From the cell containing the given text, extract its center point as (X, Y) coordinate. 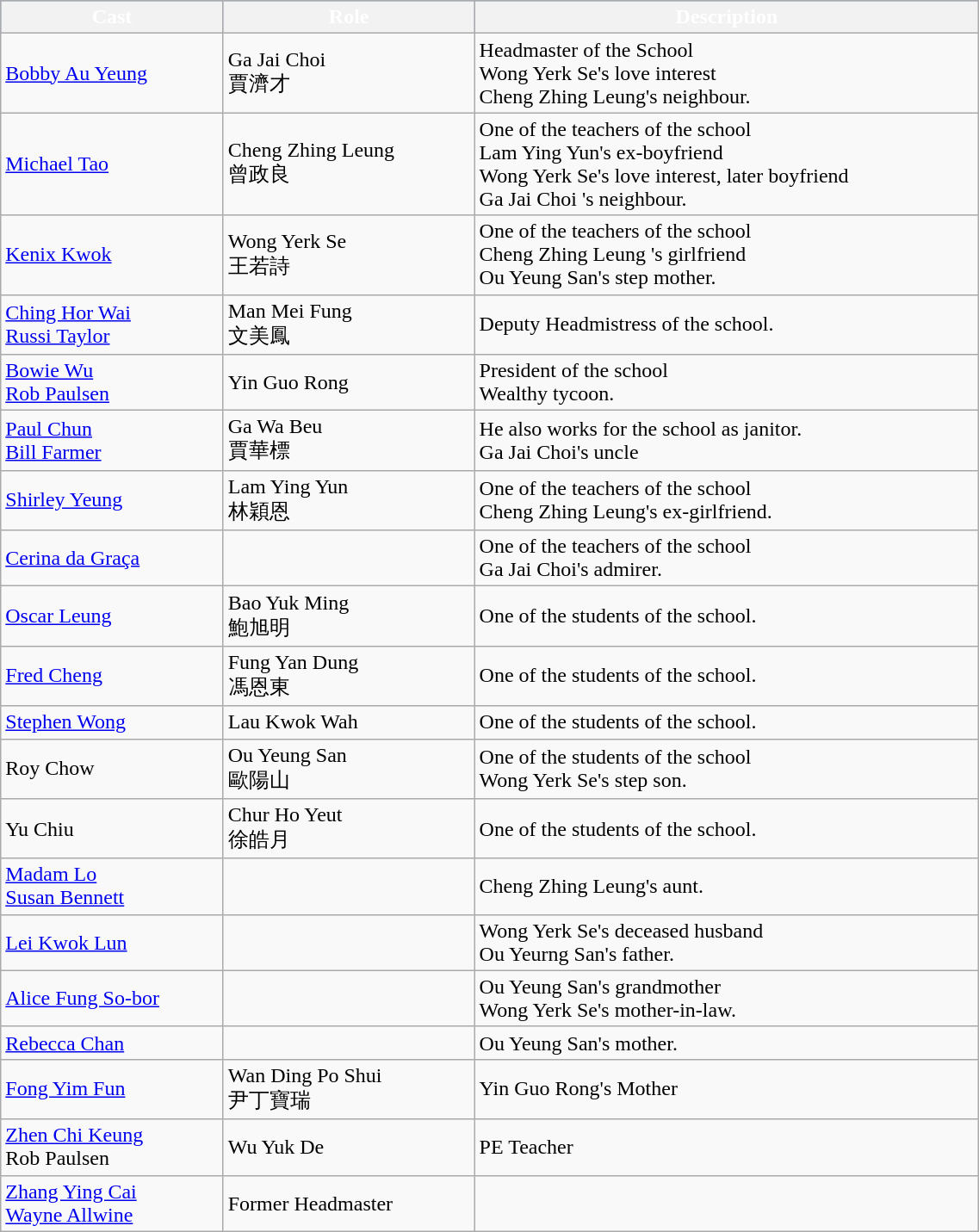
Ou Yeung San's grandmotherWong Yerk Se's mother-in-law. (727, 999)
One of the teachers of the schoolLam Ying Yun's ex-boyfriendWong Yerk Se's love interest, later boyfriendGa Jai Choi 's neighbour. (727, 164)
Zhen Chi KeungRob Paulsen (112, 1147)
Bowie WuRob Paulsen (112, 382)
Ou Yeung San 歐陽山 (349, 769)
Ga Wa Beu 賈華標 (349, 441)
Lei Kwok Lun (112, 942)
Role (349, 17)
Ching Hor WaiRussi Taylor (112, 325)
Wong Yerk Se's deceased husbandOu Yeurng San's father. (727, 942)
Ga Jai Choi 賈濟才 (349, 73)
He also works for the school as janitor. Ga Jai Choi's uncle (727, 441)
Bao Yuk Ming 鮑旭明 (349, 616)
Wu Yuk De (349, 1147)
One of the teachers of the schoolGa Jai Choi's admirer. (727, 558)
President of the schoolWealthy tycoon. (727, 382)
Description (727, 17)
Yu Chiu (112, 829)
Cerina da Graça (112, 558)
Rebecca Chan (112, 1043)
Stephen Wong (112, 722)
Madam LoSusan Bennett (112, 887)
Wan Ding Po Shui 尹丁寶瑞 (349, 1089)
Fung Yan Dung 馮恩東 (349, 676)
Chur Ho Yeut 徐皓月 (349, 829)
Cheng Zhing Leung 曾政良 (349, 164)
Paul ChunBill Farmer (112, 441)
Oscar Leung (112, 616)
One of the students of the schoolWong Yerk Se's step son. (727, 769)
Bobby Au Yeung (112, 73)
Lau Kwok Wah (349, 722)
PE Teacher (727, 1147)
Former Headmaster (349, 1204)
Wong Yerk Se 王若詩 (349, 255)
Lam Ying Yun 林穎恩 (349, 500)
Zhang Ying CaiWayne Allwine (112, 1204)
Yin Guo Rong (349, 382)
One of the teachers of the schoolCheng Zhing Leung 's girlfriendOu Yeung San's step mother. (727, 255)
Cheng Zhing Leung's aunt. (727, 887)
Yin Guo Rong's Mother (727, 1089)
Roy Chow (112, 769)
Ou Yeung San's mother. (727, 1043)
Fong Yim Fun (112, 1089)
Shirley Yeung (112, 500)
Fred Cheng (112, 676)
Cast (112, 17)
Headmaster of the SchoolWong Yerk Se's love interestCheng Zhing Leung's neighbour. (727, 73)
One of the teachers of the schoolCheng Zhing Leung's ex-girlfriend. (727, 500)
Deputy Headmistress of the school. (727, 325)
Alice Fung So-bor (112, 999)
Man Mei Fung 文美鳳 (349, 325)
Michael Tao (112, 164)
Kenix Kwok (112, 255)
